Detect which cell encompasses the target text, then output its [X, Y] center coordinate. 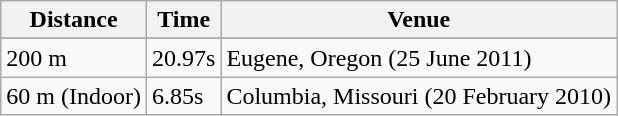
Distance [74, 20]
6.85s [183, 96]
60 m (Indoor) [74, 96]
200 m [74, 58]
Eugene, Oregon (25 June 2011) [419, 58]
Venue [419, 20]
Time [183, 20]
20.97s [183, 58]
Columbia, Missouri (20 February 2010) [419, 96]
